Detect which cell encompasses the target text, then output its [x, y] center coordinate. 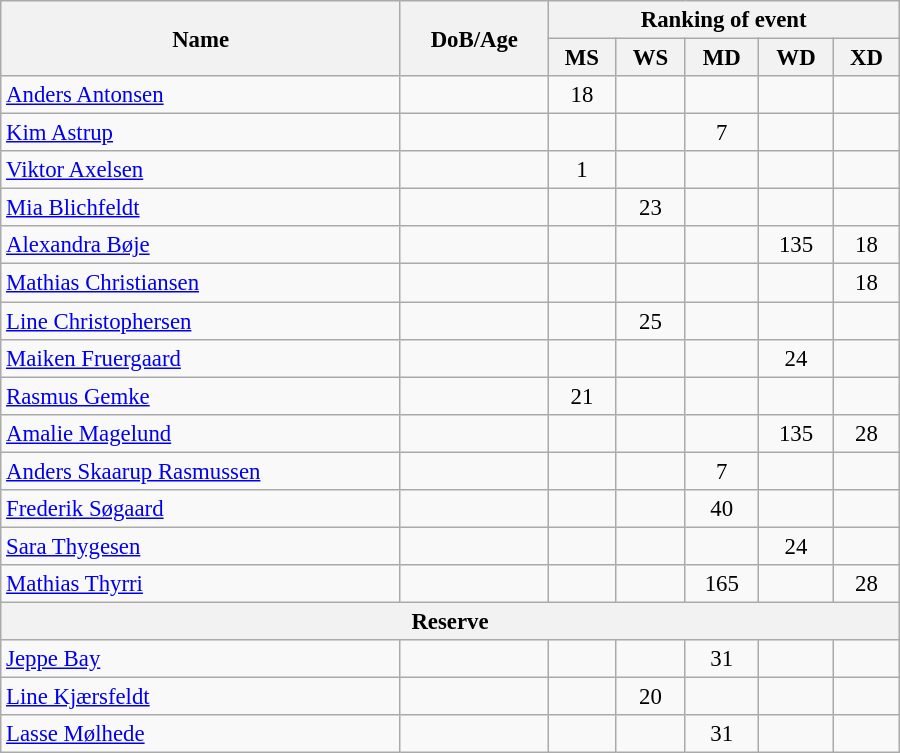
Kim Astrup [201, 133]
Reserve [450, 621]
Anders Skaarup Rasmussen [201, 471]
Mia Blichfeldt [201, 208]
25 [650, 321]
23 [650, 208]
Frederik Søgaard [201, 509]
20 [650, 697]
WS [650, 58]
MS [582, 58]
Mathias Thyrri [201, 584]
1 [582, 170]
40 [722, 509]
Maiken Fruergaard [201, 358]
Amalie Magelund [201, 433]
Anders Antonsen [201, 95]
Name [201, 38]
Mathias Christiansen [201, 283]
21 [582, 396]
MD [722, 58]
Sara Thygesen [201, 546]
XD [867, 58]
165 [722, 584]
Line Christophersen [201, 321]
Alexandra Bøje [201, 245]
Viktor Axelsen [201, 170]
Ranking of event [724, 20]
Lasse Mølhede [201, 734]
WD [796, 58]
Rasmus Gemke [201, 396]
DoB/Age [474, 38]
Line Kjærsfeldt [201, 697]
Jeppe Bay [201, 659]
